For the text-containing cell, return its midpoint in [x, y] coordinate format. 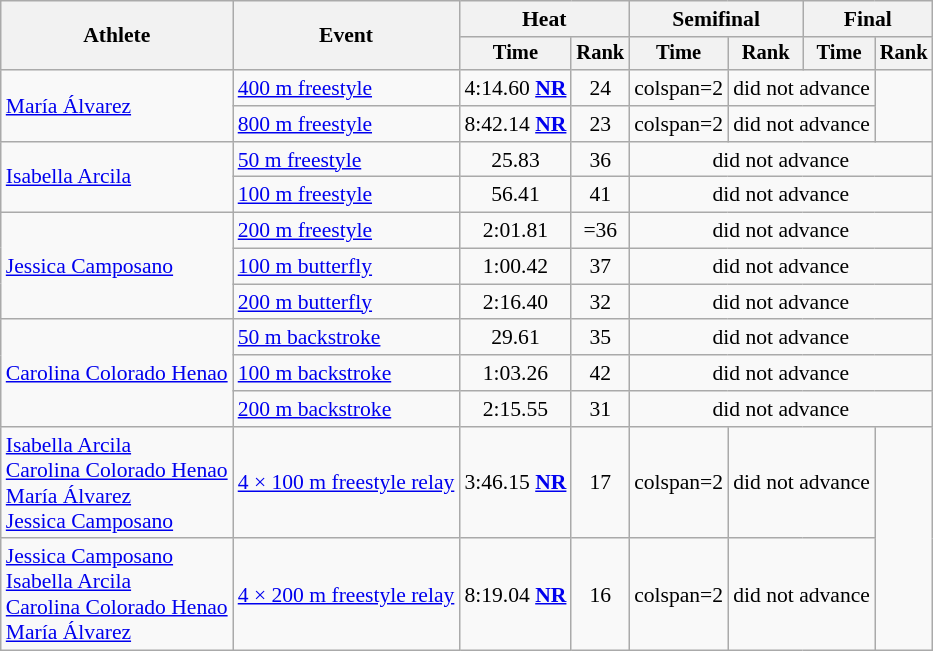
1:00.42 [515, 267]
4 × 200 m freestyle relay [346, 595]
8:42.14 NR [515, 124]
4 × 100 m freestyle relay [346, 483]
56.41 [515, 195]
Final [868, 19]
37 [600, 267]
Isabella Arcila [117, 178]
23 [600, 124]
42 [600, 373]
=36 [600, 231]
2:16.40 [515, 302]
Jessica Camposano [117, 266]
3:46.15 NR [515, 483]
24 [600, 88]
Event [346, 36]
María Álvarez [117, 106]
4:14.60 NR [515, 88]
100 m freestyle [346, 195]
Athlete [117, 36]
31 [600, 409]
25.83 [515, 160]
Heat [544, 19]
35 [600, 338]
29.61 [515, 338]
Jessica CamposanoIsabella ArcilaCarolina Colorado HenaoMaría Álvarez [117, 595]
50 m backstroke [346, 338]
400 m freestyle [346, 88]
8:19.04 NR [515, 595]
200 m butterfly [346, 302]
1:03.26 [515, 373]
Carolina Colorado Henao [117, 374]
100 m butterfly [346, 267]
2:01.81 [515, 231]
32 [600, 302]
50 m freestyle [346, 160]
2:15.55 [515, 409]
Semifinal [716, 19]
16 [600, 595]
100 m backstroke [346, 373]
Isabella ArcilaCarolina Colorado HenaoMaría ÁlvarezJessica Camposano [117, 483]
200 m backstroke [346, 409]
17 [600, 483]
36 [600, 160]
41 [600, 195]
800 m freestyle [346, 124]
200 m freestyle [346, 231]
